Capture the cell that displays the provided text and extract its [x, y] central coordinate. 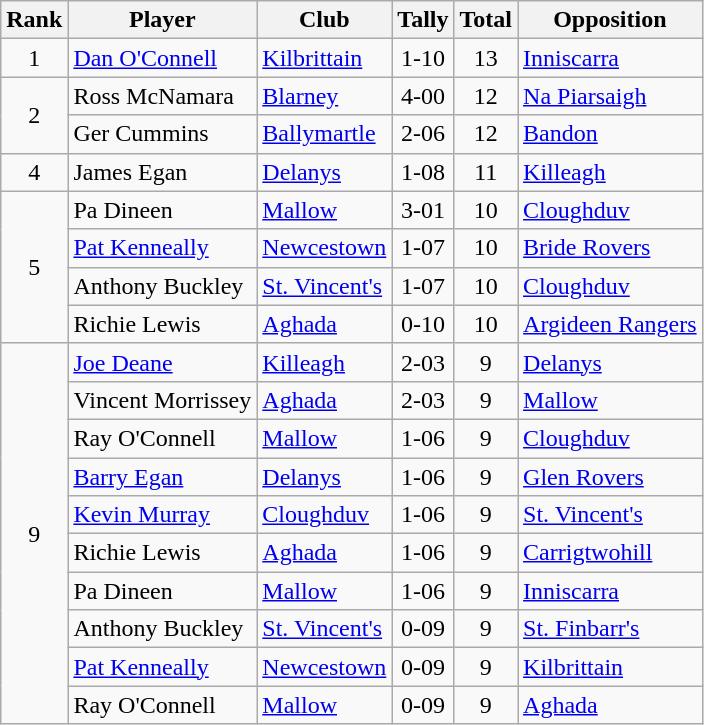
1-10 [423, 58]
Tally [423, 20]
St. Finbarr's [610, 629]
Na Piarsaigh [610, 96]
2-06 [423, 134]
Player [162, 20]
Total [486, 20]
Barry Egan [162, 477]
Blarney [324, 96]
Dan O'Connell [162, 58]
1 [34, 58]
1-08 [423, 172]
11 [486, 172]
Argideen Rangers [610, 324]
Ross McNamara [162, 96]
3-01 [423, 210]
Glen Rovers [610, 477]
4 [34, 172]
2 [34, 115]
Club [324, 20]
5 [34, 267]
Bandon [610, 134]
James Egan [162, 172]
Carrigtwohill [610, 553]
Ger Cummins [162, 134]
Joe Deane [162, 362]
Ballymartle [324, 134]
Kevin Murray [162, 515]
4-00 [423, 96]
13 [486, 58]
Vincent Morrissey [162, 400]
Opposition [610, 20]
Bride Rovers [610, 248]
0-10 [423, 324]
Rank [34, 20]
